Return [X, Y] of the center of cell containing provided text 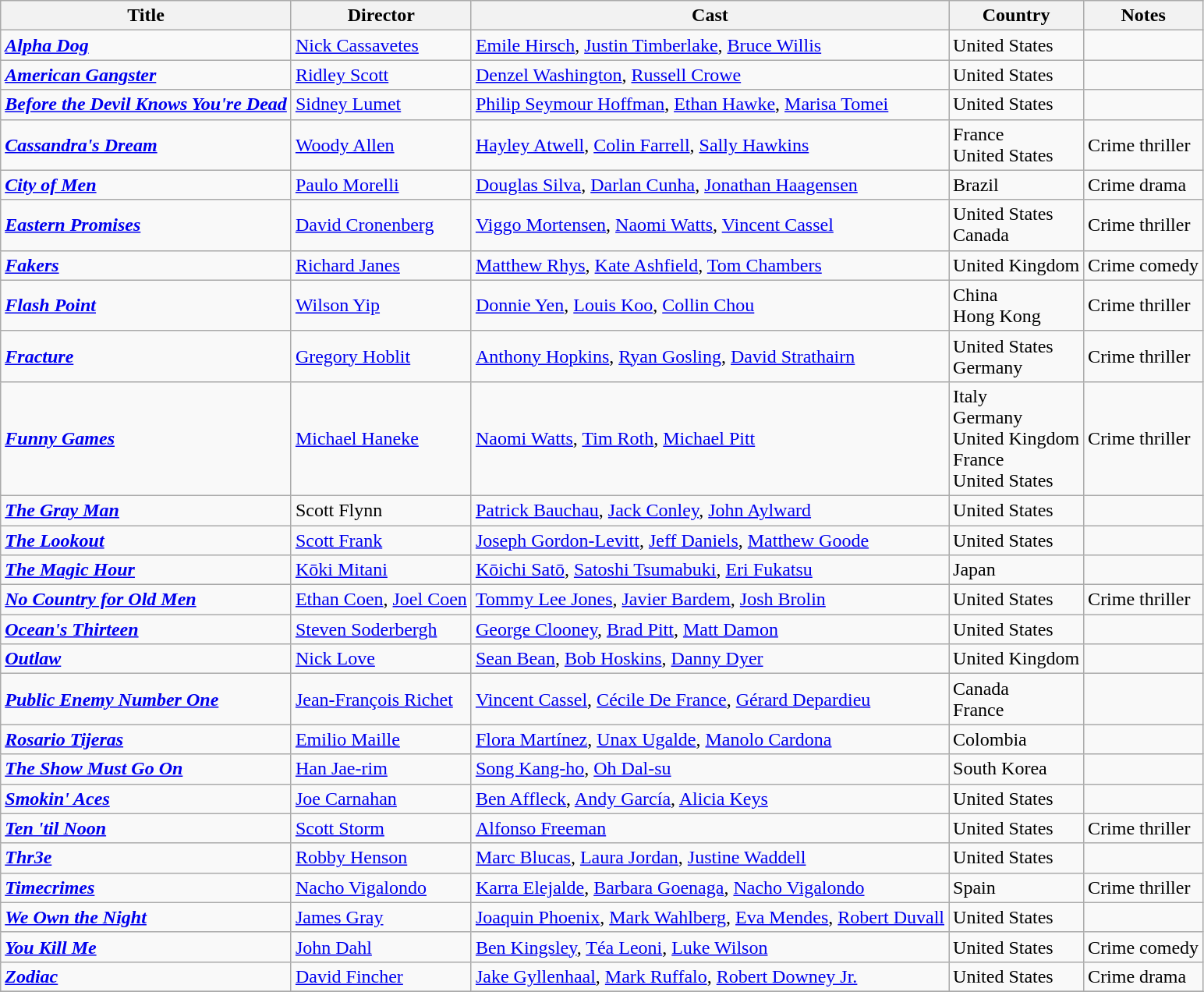
Song Kang-ho, Oh Dal-su [710, 769]
Scott Frank [381, 540]
South Korea [1017, 769]
ChinaHong Kong [1017, 306]
Jean-François Richet [381, 699]
John Dahl [381, 947]
Thr3e [147, 858]
Nick Cassavetes [381, 45]
Spain [1017, 887]
Sean Bean, Bob Hoskins, Danny Dyer [710, 659]
Nacho Vigalondo [381, 887]
Zodiac [147, 976]
You Kill Me [147, 947]
City of Men [147, 185]
Brazil [1017, 185]
Flora Martínez, Unax Ugalde, Manolo Cardona [710, 739]
Ben Kingsley, Téa Leoni, Luke Wilson [710, 947]
Michael Haneke [381, 438]
Hayley Atwell, Colin Farrell, Sally Hawkins [710, 145]
Naomi Watts, Tim Roth, Michael Pitt [710, 438]
Kōichi Satō, Satoshi Tsumabuki, Eri Fukatsu [710, 570]
Woody Allen [381, 145]
Flash Point [147, 306]
Smokin' Aces [147, 799]
Wilson Yip [381, 306]
Director [381, 16]
Before the Devil Knows You're Dead [147, 105]
George Clooney, Brad Pitt, Matt Damon [710, 629]
The Show Must Go On [147, 769]
Rosario Tijeras [147, 739]
David Cronenberg [381, 225]
We Own the Night [147, 917]
Nick Love [381, 659]
Vincent Cassel, Cécile De France, Gérard Depardieu [710, 699]
Country [1017, 16]
Han Jae-rim [381, 769]
Japan [1017, 570]
Sidney Lumet [381, 105]
Douglas Silva, Darlan Cunha, Jonathan Haagensen [710, 185]
Gregory Hoblit [381, 356]
Title [147, 16]
James Gray [381, 917]
The Lookout [147, 540]
Kōki Mitani [381, 570]
Jake Gyllenhaal, Mark Ruffalo, Robert Downey Jr. [710, 976]
Paulo Morelli [381, 185]
Fracture [147, 356]
Matthew Rhys, Kate Ashfield, Tom Chambers [710, 265]
The Magic Hour [147, 570]
Patrick Bauchau, Jack Conley, John Aylward [710, 510]
Cast [710, 16]
Marc Blucas, Laura Jordan, Justine Waddell [710, 858]
Steven Soderbergh [381, 629]
ItalyGermanyUnited KingdomFranceUnited States [1017, 438]
Public Enemy Number One [147, 699]
Tommy Lee Jones, Javier Bardem, Josh Brolin [710, 600]
Ben Affleck, Andy García, Alicia Keys [710, 799]
Fakers [147, 265]
David Fincher [381, 976]
Joaquin Phoenix, Mark Wahlberg, Eva Mendes, Robert Duvall [710, 917]
Robby Henson [381, 858]
Ethan Coen, Joel Coen [381, 600]
Philip Seymour Hoffman, Ethan Hawke, Marisa Tomei [710, 105]
Alfonso Freeman [710, 828]
United StatesGermany [1017, 356]
Emile Hirsch, Justin Timberlake, Bruce Willis [710, 45]
American Gangster [147, 75]
Eastern Promises [147, 225]
Scott Storm [381, 828]
Cassandra's Dream [147, 145]
Joseph Gordon-Levitt, Jeff Daniels, Matthew Goode [710, 540]
Donnie Yen, Louis Koo, Collin Chou [710, 306]
No Country for Old Men [147, 600]
CanadaFrance [1017, 699]
Funny Games [147, 438]
Ridley Scott [381, 75]
Timecrimes [147, 887]
Ocean's Thirteen [147, 629]
Notes [1143, 16]
Anthony Hopkins, Ryan Gosling, David Strathairn [710, 356]
FranceUnited States [1017, 145]
Emilio Maille [381, 739]
Ten 'til Noon [147, 828]
Outlaw [147, 659]
Scott Flynn [381, 510]
Richard Janes [381, 265]
Denzel Washington, Russell Crowe [710, 75]
United StatesCanada [1017, 225]
Viggo Mortensen, Naomi Watts, Vincent Cassel [710, 225]
Alpha Dog [147, 45]
The Gray Man [147, 510]
Karra Elejalde, Barbara Goenaga, Nacho Vigalondo [710, 887]
Colombia [1017, 739]
Joe Carnahan [381, 799]
